Pinpoint the cell where the given text exists, returning its [X, Y] midpoint coordinate. 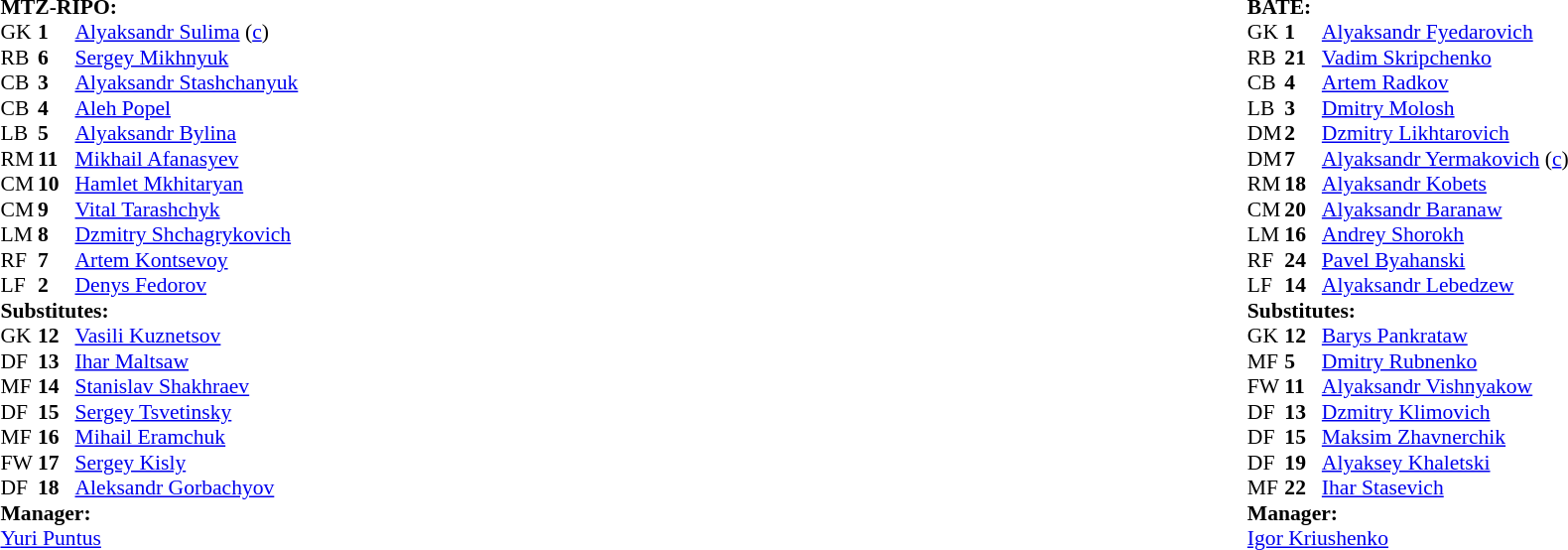
20 [1303, 209]
Artem Kontsevoy [187, 260]
6 [57, 58]
19 [1303, 463]
Vasili Kuznetsov [187, 337]
9 [57, 209]
Vital Tarashchyk [187, 209]
Hamlet Mkhitaryan [187, 184]
21 [1303, 58]
10 [57, 184]
Sergey Tsvetinsky [187, 412]
Alyaksandr Bylina [187, 134]
8 [57, 235]
Alyaksandr Sulima (c) [187, 33]
24 [1303, 260]
Denys Fedorov [187, 285]
Aleh Popel [187, 108]
Sergey Kisly [187, 463]
Substitutes: [149, 311]
Stanislav Shakhraev [187, 386]
Dzmitry Shchagrykovich [187, 235]
Aleksandr Gorbachyov [187, 487]
22 [1303, 487]
Mikhail Afanasyev [187, 159]
Ihar Maltsaw [187, 361]
17 [57, 463]
Manager: [149, 513]
Alyaksandr Stashchanyuk [187, 82]
Mihail Eramchuk [187, 438]
Sergey Mikhnyuk [187, 58]
